Extract the [x, y] coordinate from the center of the cell holding the provided text.  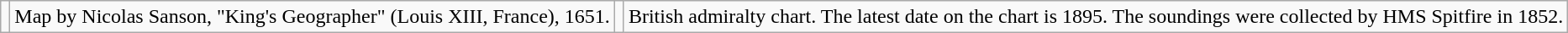
British admiralty chart. The latest date on the chart is 1895. The soundings were collected by HMS Spitfire in 1852. [1096, 17]
Map by Nicolas Sanson, "King's Geographer" (Louis XIII, France), 1651. [313, 17]
